Locate the cell with the specified text and output its [x, y] center coordinate. 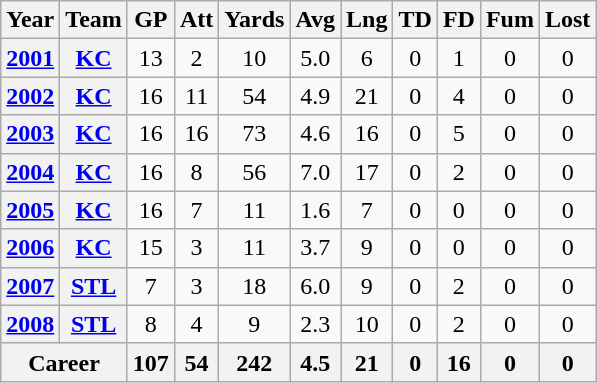
2006 [30, 248]
2005 [30, 210]
56 [254, 172]
2004 [30, 172]
5.0 [316, 58]
Lng [366, 20]
GP [150, 20]
Att [196, 20]
Lost [567, 20]
5 [458, 134]
Career [64, 362]
4.6 [316, 134]
1 [458, 58]
2007 [30, 286]
242 [254, 362]
15 [150, 248]
3.7 [316, 248]
Avg [316, 20]
2008 [30, 324]
6.0 [316, 286]
2001 [30, 58]
TD [415, 20]
18 [254, 286]
7.0 [316, 172]
73 [254, 134]
4.9 [316, 96]
2.3 [316, 324]
Team [94, 20]
Year [30, 20]
6 [366, 58]
1.6 [316, 210]
2003 [30, 134]
107 [150, 362]
17 [366, 172]
Yards [254, 20]
2002 [30, 96]
FD [458, 20]
4.5 [316, 362]
13 [150, 58]
Fum [510, 20]
